Search for the cell housing the specified text and yield its (x, y) center coordinate. 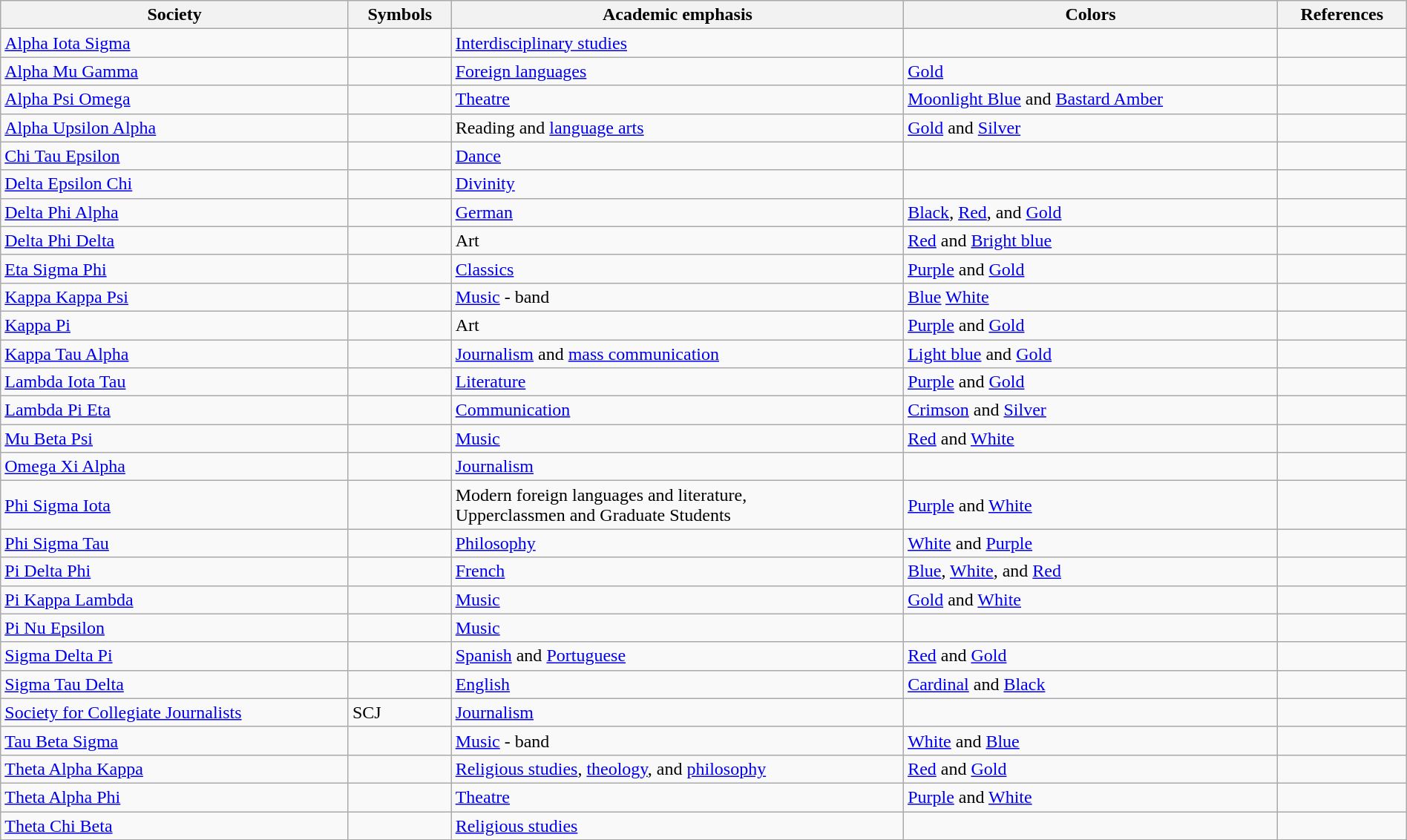
Dance (677, 156)
Delta Phi Alpha (175, 212)
Society (175, 15)
Communication (677, 410)
Theta Chi Beta (175, 826)
Divinity (677, 184)
Philosophy (677, 543)
Spanish and Portuguese (677, 656)
Literature (677, 382)
Alpha Psi Omega (175, 99)
Theta Alpha Phi (175, 797)
Eta Sigma Phi (175, 269)
Gold and White (1091, 600)
Phi Sigma Iota (175, 505)
Kappa Kappa Psi (175, 297)
Pi Kappa Lambda (175, 600)
Alpha Iota Sigma (175, 43)
SCJ (399, 712)
Gold and Silver (1091, 128)
Gold (1091, 71)
Red and Bright blue (1091, 240)
Academic emphasis (677, 15)
Reading and language arts (677, 128)
Society for Collegiate Journalists (175, 712)
References (1342, 15)
White and Purple (1091, 543)
Tau Beta Sigma (175, 741)
Phi Sigma Tau (175, 543)
Light blue and Gold (1091, 354)
Alpha Upsilon Alpha (175, 128)
White and Blue (1091, 741)
Classics (677, 269)
Alpha Mu Gamma (175, 71)
Lambda Iota Tau (175, 382)
German (677, 212)
French (677, 571)
Moonlight Blue and Bastard Amber (1091, 99)
Journalism and mass communication (677, 354)
Omega Xi Alpha (175, 467)
Delta Epsilon Chi (175, 184)
Colors (1091, 15)
Religious studies (677, 826)
Blue, White, and Red (1091, 571)
Symbols (399, 15)
Modern foreign languages and literature,Upperclassmen and Graduate Students (677, 505)
Crimson and Silver (1091, 410)
Blue White (1091, 297)
Lambda Pi Eta (175, 410)
Pi Delta Phi (175, 571)
Red and White (1091, 439)
Kappa Tau Alpha (175, 354)
Sigma Tau Delta (175, 684)
Theta Alpha Kappa (175, 769)
Delta Phi Delta (175, 240)
Foreign languages (677, 71)
Black, Red, and Gold (1091, 212)
Mu Beta Psi (175, 439)
Kappa Pi (175, 325)
Chi Tau Epsilon (175, 156)
Pi Nu Epsilon (175, 628)
Sigma Delta Pi (175, 656)
Cardinal and Black (1091, 684)
English (677, 684)
Interdisciplinary studies (677, 43)
Religious studies, theology, and philosophy (677, 769)
